For the text-containing cell, return its midpoint in (X, Y) coordinate format. 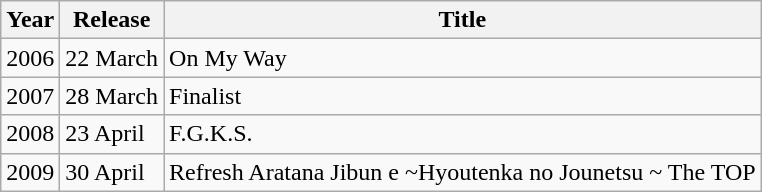
22 March (112, 58)
23 April (112, 134)
F.G.K.S. (463, 134)
2007 (30, 96)
30 April (112, 172)
Refresh Aratana Jibun e ~Hyoutenka no Jounetsu ~ The TOP (463, 172)
Release (112, 20)
2009 (30, 172)
On My Way (463, 58)
Title (463, 20)
2006 (30, 58)
Year (30, 20)
Finalist (463, 96)
28 March (112, 96)
2008 (30, 134)
